Detect which cell encompasses the target text, then output its (x, y) center coordinate. 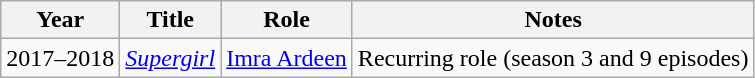
Role (287, 20)
2017–2018 (60, 58)
Title (170, 20)
Notes (553, 20)
Supergirl (170, 58)
Imra Ardeen (287, 58)
Recurring role (season 3 and 9 episodes) (553, 58)
Year (60, 20)
